Locate the cell with the specified text and output its (X, Y) center coordinate. 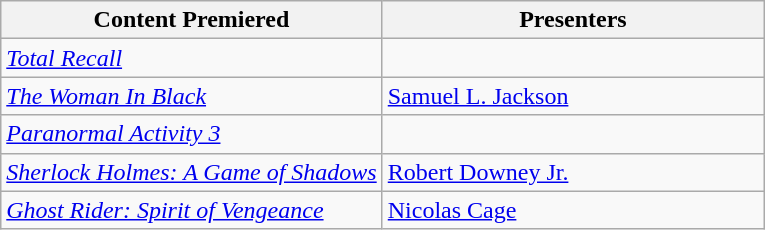
Nicolas Cage (572, 210)
Presenters (572, 20)
Total Recall (192, 58)
Robert Downey Jr. (572, 172)
Sherlock Holmes: A Game of Shadows (192, 172)
Content Premiered (192, 20)
Paranormal Activity 3 (192, 134)
The Woman In Black (192, 96)
Ghost Rider: Spirit of Vengeance (192, 210)
Samuel L. Jackson (572, 96)
